Detect which cell encompasses the target text, then output its [X, Y] center coordinate. 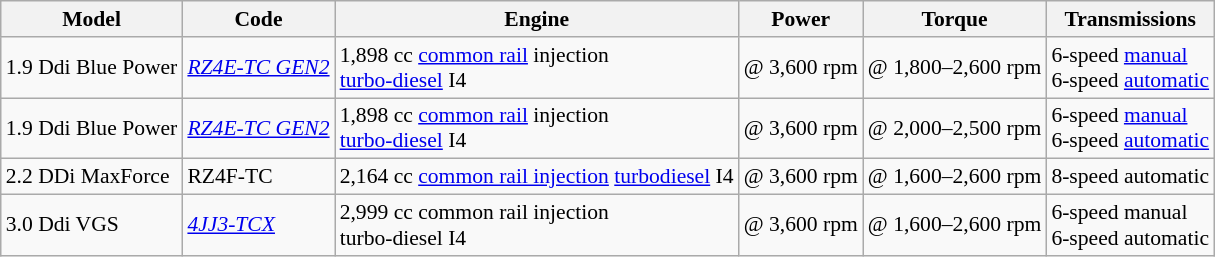
2.2 DDi MaxForce [92, 177]
Engine [537, 19]
4JJ3-TCX [258, 226]
Code [258, 19]
Model [92, 19]
@ 1,800–2,600 rpm [955, 68]
@ 2,000–2,500 rpm [955, 128]
3.0 Ddi VGS [92, 226]
2,164 cc common rail injection turbodiesel I4 [537, 177]
2,999 cc common rail injectionturbo-diesel I4 [537, 226]
8-speed automatic [1130, 177]
Torque [955, 19]
Power [801, 19]
RZ4F-TC [258, 177]
Transmissions [1130, 19]
